Provide the [X, Y] coordinate of the cell's center where the given text is located.  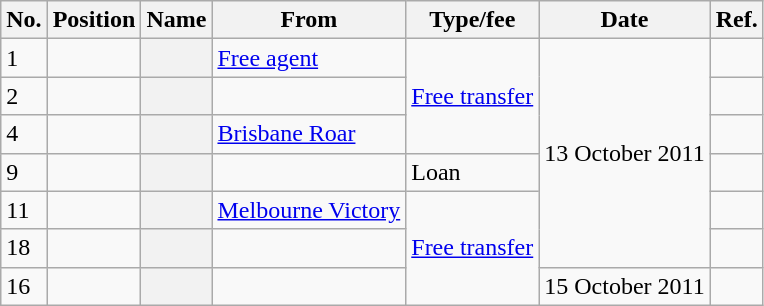
11 [24, 210]
Position [94, 20]
Free agent [309, 58]
Ref. [736, 20]
13 October 2011 [624, 153]
Brisbane Roar [309, 134]
Date [624, 20]
No. [24, 20]
1 [24, 58]
15 October 2011 [624, 286]
16 [24, 286]
18 [24, 248]
Melbourne Victory [309, 210]
Type/fee [472, 20]
Name [176, 20]
4 [24, 134]
2 [24, 96]
From [309, 20]
Loan [472, 172]
9 [24, 172]
